From the cell containing the given text, extract its center point as [x, y] coordinate. 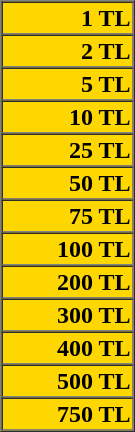
500 TL [68, 380]
1 TL [68, 18]
5 TL [68, 84]
2 TL [68, 50]
300 TL [68, 314]
25 TL [68, 150]
75 TL [68, 216]
100 TL [68, 248]
400 TL [68, 348]
750 TL [68, 414]
50 TL [68, 182]
10 TL [68, 116]
200 TL [68, 282]
